Scan for the cell matching the given text and deliver its (X, Y) coordinate at center. 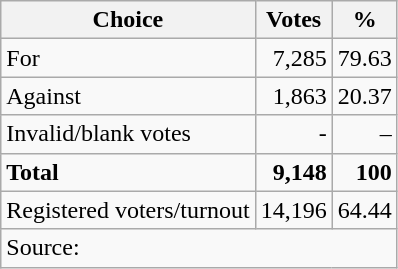
– (364, 134)
79.63 (364, 58)
7,285 (294, 58)
Registered voters/turnout (128, 210)
100 (364, 172)
Invalid/blank votes (128, 134)
Votes (294, 20)
Against (128, 96)
- (294, 134)
14,196 (294, 210)
9,148 (294, 172)
For (128, 58)
Source: (199, 248)
1,863 (294, 96)
Choice (128, 20)
Total (128, 172)
20.37 (364, 96)
64.44 (364, 210)
% (364, 20)
